From the cell containing the given text, extract its center point as [X, Y] coordinate. 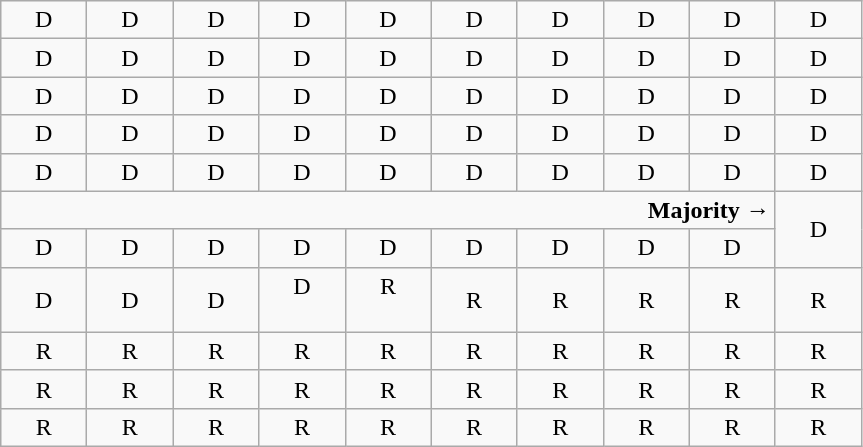
Majority → [388, 210]
